Find where the given text appears and provide that cell's center as [x, y] coordinate. 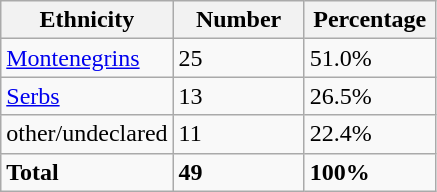
22.4% [370, 134]
13 [238, 96]
other/undeclared [87, 134]
26.5% [370, 96]
51.0% [370, 58]
25 [238, 58]
Montenegrins [87, 58]
11 [238, 134]
Percentage [370, 20]
49 [238, 172]
Number [238, 20]
Ethnicity [87, 20]
Serbs [87, 96]
Total [87, 172]
100% [370, 172]
